Output the [X, Y] coordinate of the center of the cell containing the given text.  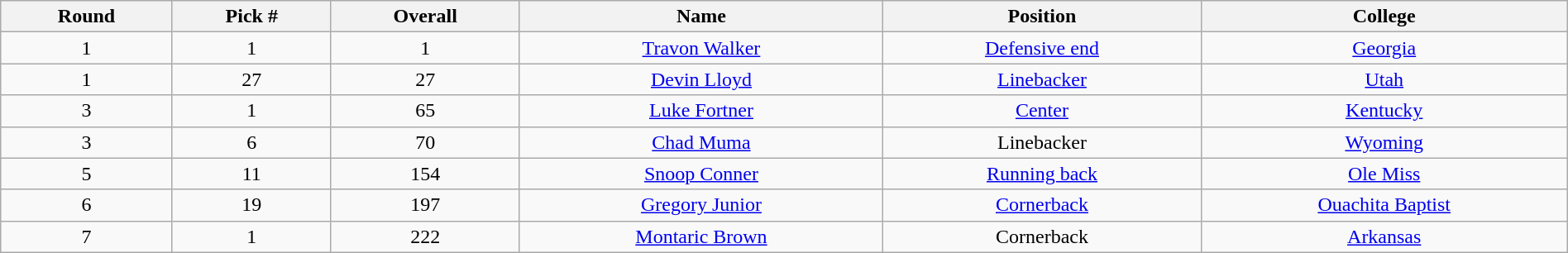
Chad Muma [701, 142]
Arkansas [1384, 236]
Name [701, 17]
222 [425, 236]
Pick # [251, 17]
Ouachita Baptist [1384, 205]
Ole Miss [1384, 174]
Position [1042, 17]
Center [1042, 111]
Devin Lloyd [701, 79]
Gregory Junior [701, 205]
Kentucky [1384, 111]
College [1384, 17]
Utah [1384, 79]
154 [425, 174]
Defensive end [1042, 48]
Snoop Conner [701, 174]
Overall [425, 17]
Montaric Brown [701, 236]
70 [425, 142]
Wyoming [1384, 142]
197 [425, 205]
5 [87, 174]
Round [87, 17]
Running back [1042, 174]
11 [251, 174]
19 [251, 205]
7 [87, 236]
Georgia [1384, 48]
Travon Walker [701, 48]
Luke Fortner [701, 111]
65 [425, 111]
